Return the [x, y] coordinate for the center point of the cell that contains the specified text.  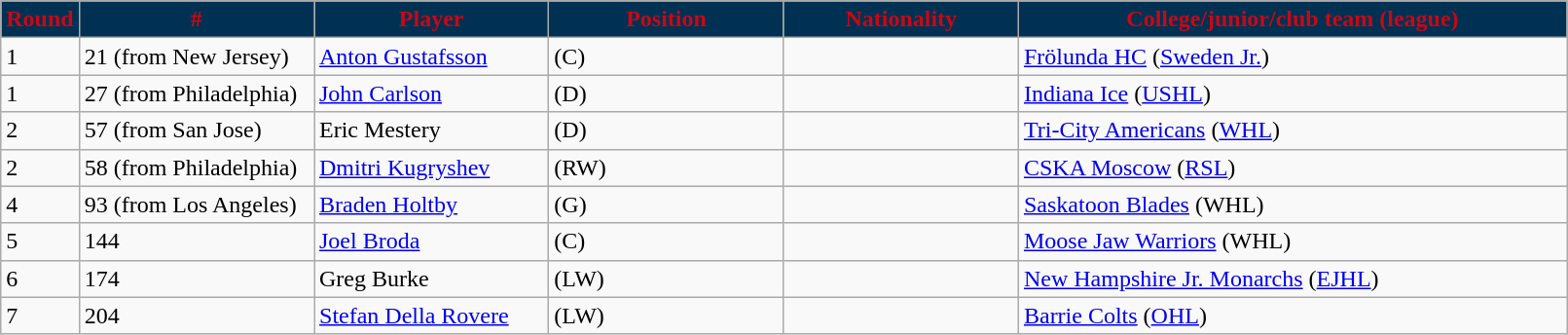
5 [40, 242]
Stefan Della Rovere [430, 316]
Braden Holtby [430, 205]
New Hampshire Jr. Monarchs (EJHL) [1293, 279]
144 [197, 242]
93 (from Los Angeles) [197, 205]
Dmitri Kugryshev [430, 167]
27 (from Philadelphia) [197, 93]
Saskatoon Blades (WHL) [1293, 205]
(G) [666, 205]
Indiana Ice (USHL) [1293, 93]
57 (from San Jose) [197, 130]
CSKA Moscow (RSL) [1293, 167]
4 [40, 205]
Round [40, 19]
Player [430, 19]
# [197, 19]
21 (from New Jersey) [197, 56]
Position [666, 19]
6 [40, 279]
(RW) [666, 167]
7 [40, 316]
Nationality [901, 19]
Anton Gustafsson [430, 56]
204 [197, 316]
Barrie Colts (OHL) [1293, 316]
Greg Burke [430, 279]
John Carlson [430, 93]
Joel Broda [430, 242]
Moose Jaw Warriors (WHL) [1293, 242]
Frölunda HC (Sweden Jr.) [1293, 56]
Tri-City Americans (WHL) [1293, 130]
Eric Mestery [430, 130]
College/junior/club team (league) [1293, 19]
58 (from Philadelphia) [197, 167]
174 [197, 279]
